Search for the cell housing the specified text and yield its [X, Y] center coordinate. 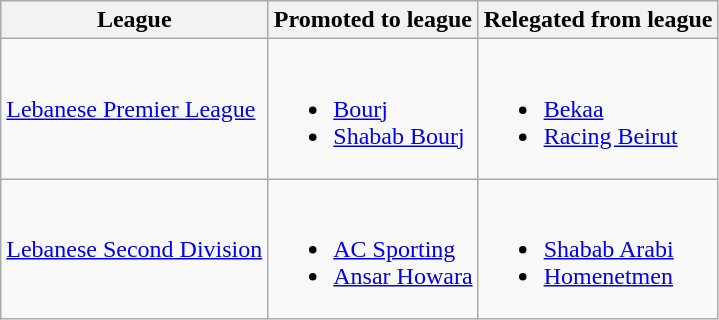
BourjShabab Bourj [373, 109]
Shabab ArabiHomenetmen [598, 249]
Lebanese Second Division [134, 249]
BekaaRacing Beirut [598, 109]
Relegated from league [598, 20]
Lebanese Premier League [134, 109]
League [134, 20]
Promoted to league [373, 20]
AC SportingAnsar Howara [373, 249]
